Locate the cell with the specified text and output its [X, Y] center coordinate. 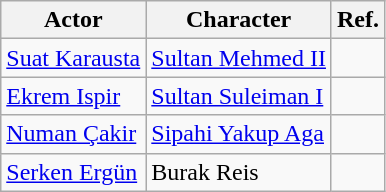
Sultan Mehmed II [239, 58]
Ekrem Ispir [74, 96]
Serken Ergün [74, 172]
Ref. [358, 20]
Character [239, 20]
Numan Çakir [74, 134]
Sultan Suleiman I [239, 96]
Burak Reis [239, 172]
Suat Karausta [74, 58]
Actor [74, 20]
Sipahi Yakup Aga [239, 134]
